Pinpoint the cell where the given text exists, returning its (X, Y) midpoint coordinate. 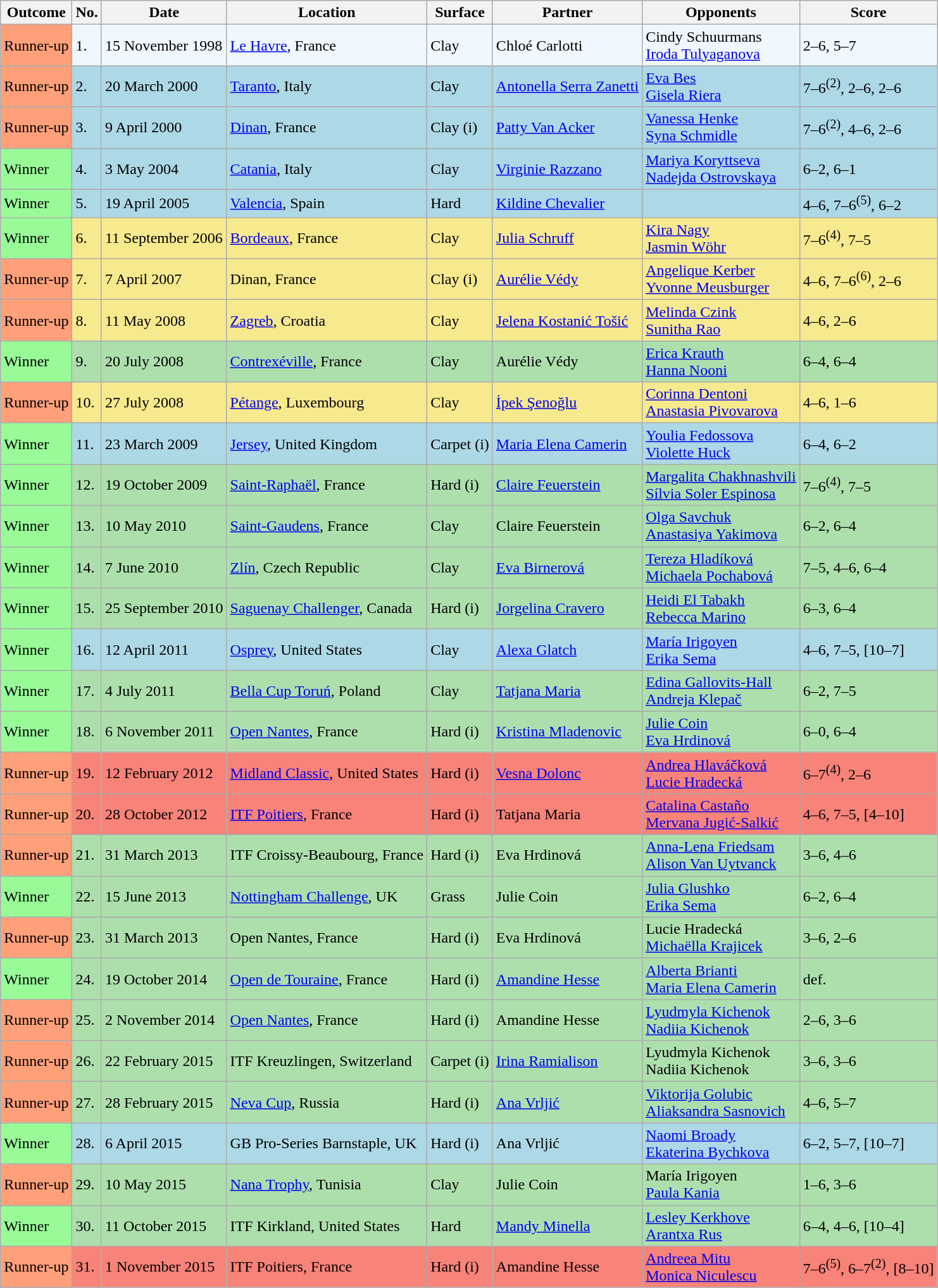
7 April 2007 (164, 280)
28 February 2015 (164, 1102)
Corinna Dentoni Anastasia Pivovarova (722, 402)
6–2, 7–5 (868, 691)
6–3, 6–4 (868, 609)
Catalina Castaño Mervana Jugić-Salkić (722, 814)
16. (87, 649)
6–0, 6–4 (868, 731)
Antonella Serra Zanetti (567, 86)
Olga Savchuk Anastasiya Yakimova (722, 526)
7–5, 4–6, 6–4 (868, 567)
23. (87, 938)
3–6, 2–6 (868, 938)
15 November 1998 (164, 46)
22. (87, 897)
24. (87, 979)
7–6(2), 2–6, 2–6 (868, 86)
Catania, Italy (327, 168)
1–6, 3–6 (868, 1184)
Angelique Kerber Yvonne Meusburger (722, 280)
11. (87, 444)
María Irigoyen Erika Sema (722, 649)
Open de Touraine, France (327, 979)
9 April 2000 (164, 128)
Nana Trophy, Tunisia (327, 1184)
Partner (567, 13)
Bella Cup Toruń, Poland (327, 691)
Patty Van Acker (567, 128)
5. (87, 204)
18. (87, 731)
22 February 2015 (164, 1062)
7–6(5), 6–7(2), [8–10] (868, 1266)
4 July 2011 (164, 691)
Kira Nagy Jasmin Wöhr (722, 238)
7–6(2), 4–6, 2–6 (868, 128)
Nottingham Challenge, UK (327, 897)
2. (87, 86)
10 May 2010 (164, 526)
Zlín, Czech Republic (327, 567)
Eva Bes Gisela Riera (722, 86)
Mariya Koryttseva Nadejda Ostrovskaya (722, 168)
4–6, 7–5, [10–7] (868, 649)
4–6, 7–6(6), 2–6 (868, 280)
ITF Croissy-Beaubourg, France (327, 855)
Mandy Minella (567, 1226)
14. (87, 567)
13. (87, 526)
2–6, 5–7 (868, 46)
Edina Gallovits-Hall Andreja Klepač (722, 691)
21. (87, 855)
4–6, 5–7 (868, 1102)
8. (87, 320)
Lesley Kerkhove Arantxa Rus (722, 1226)
1. (87, 46)
Naomi Broady Ekaterina Bychkova (722, 1144)
Maria Elena Camerin (567, 444)
Opponents (722, 13)
Bordeaux, France (327, 238)
15 June 2013 (164, 897)
Outcome (37, 13)
6–2, 6–1 (868, 168)
Vanessa Henke Syna Schmidle (722, 128)
Andrea Hlaváčková Lucie Hradecká (722, 773)
Youlia Fedossova Violette Huck (722, 444)
Julie Coin Eva Hrdinová (722, 731)
25 September 2010 (164, 609)
Irina Ramialison (567, 1062)
6 November 2011 (164, 731)
Jersey, United Kingdom (327, 444)
20. (87, 814)
Score (868, 13)
11 May 2008 (164, 320)
Neva Cup, Russia (327, 1102)
Viktorija Golubic Aliaksandra Sasnovich (722, 1102)
10. (87, 402)
Valencia, Spain (327, 204)
Melinda Czink Sunitha Rao (722, 320)
6–4, 6–2 (868, 444)
Erica Krauth Hanna Nooni (722, 362)
12 April 2011 (164, 649)
20 July 2008 (164, 362)
ITF Kreuzlingen, Switzerland (327, 1062)
Virginie Razzano (567, 168)
Andreea Mitu Monica Niculescu (722, 1266)
Location (327, 13)
Osprey, United States (327, 649)
Julia Schruff (567, 238)
Anna-Lena Friedsam Alison Van Uytvanck (722, 855)
Margalita Chakhnashvili Sílvia Soler Espinosa (722, 485)
6–4, 6–4 (868, 362)
4. (87, 168)
Chloé Carlotti (567, 46)
10 May 2015 (164, 1184)
19 October 2014 (164, 979)
Taranto, Italy (327, 86)
No. (87, 13)
6–2, 5–7, [10–7] (868, 1144)
6 April 2015 (164, 1144)
11 October 2015 (164, 1226)
def. (868, 979)
20 March 2000 (164, 86)
Le Havre, France (327, 46)
Cindy Schuurmans Iroda Tulyaganova (722, 46)
28. (87, 1144)
Midland Classic, United States (327, 773)
17. (87, 691)
25. (87, 1020)
7 June 2010 (164, 567)
2 November 2014 (164, 1020)
1 November 2015 (164, 1266)
31. (87, 1266)
15. (87, 609)
3–6, 4–6 (868, 855)
İpek Şenoğlu (567, 402)
19 October 2009 (164, 485)
4–6, 1–6 (868, 402)
Julia Glushko Erika Sema (722, 897)
4–6, 7–5, [4–10] (868, 814)
27 July 2008 (164, 402)
GB Pro-Series Barnstaple, UK (327, 1144)
26. (87, 1062)
6–4, 4–6, [10–4] (868, 1226)
Tereza Hladíková Michaela Pochabová (722, 567)
Pétange, Luxembourg (327, 402)
6–7(4), 2–6 (868, 773)
Saint-Raphaël, France (327, 485)
Vesna Dolonc (567, 773)
19 April 2005 (164, 204)
Heidi El Tabakh Rebecca Marino (722, 609)
Alberta Brianti Maria Elena Camerin (722, 979)
19. (87, 773)
Contrexéville, France (327, 362)
María Irigoyen Paula Kania (722, 1184)
7. (87, 280)
28 October 2012 (164, 814)
6. (87, 238)
9. (87, 362)
Jorgelina Cravero (567, 609)
Lucie Hradecká Michaëlla Krajicek (722, 938)
Grass (460, 897)
4–6, 2–6 (868, 320)
Kristina Mladenovic (567, 731)
Zagreb, Croatia (327, 320)
3 May 2004 (164, 168)
12. (87, 485)
Saguenay Challenger, Canada (327, 609)
3–6, 3–6 (868, 1062)
29. (87, 1184)
23 March 2009 (164, 444)
Surface (460, 13)
Jelena Kostanić Tošić (567, 320)
Kildine Chevalier (567, 204)
12 February 2012 (164, 773)
3. (87, 128)
4–6, 7–6(5), 6–2 (868, 204)
Alexa Glatch (567, 649)
30. (87, 1226)
ITF Kirkland, United States (327, 1226)
2–6, 3–6 (868, 1020)
Saint-Gaudens, France (327, 526)
27. (87, 1102)
Date (164, 13)
Eva Birnerová (567, 567)
11 September 2006 (164, 238)
